Scan for the cell matching the given text and deliver its [x, y] coordinate at center. 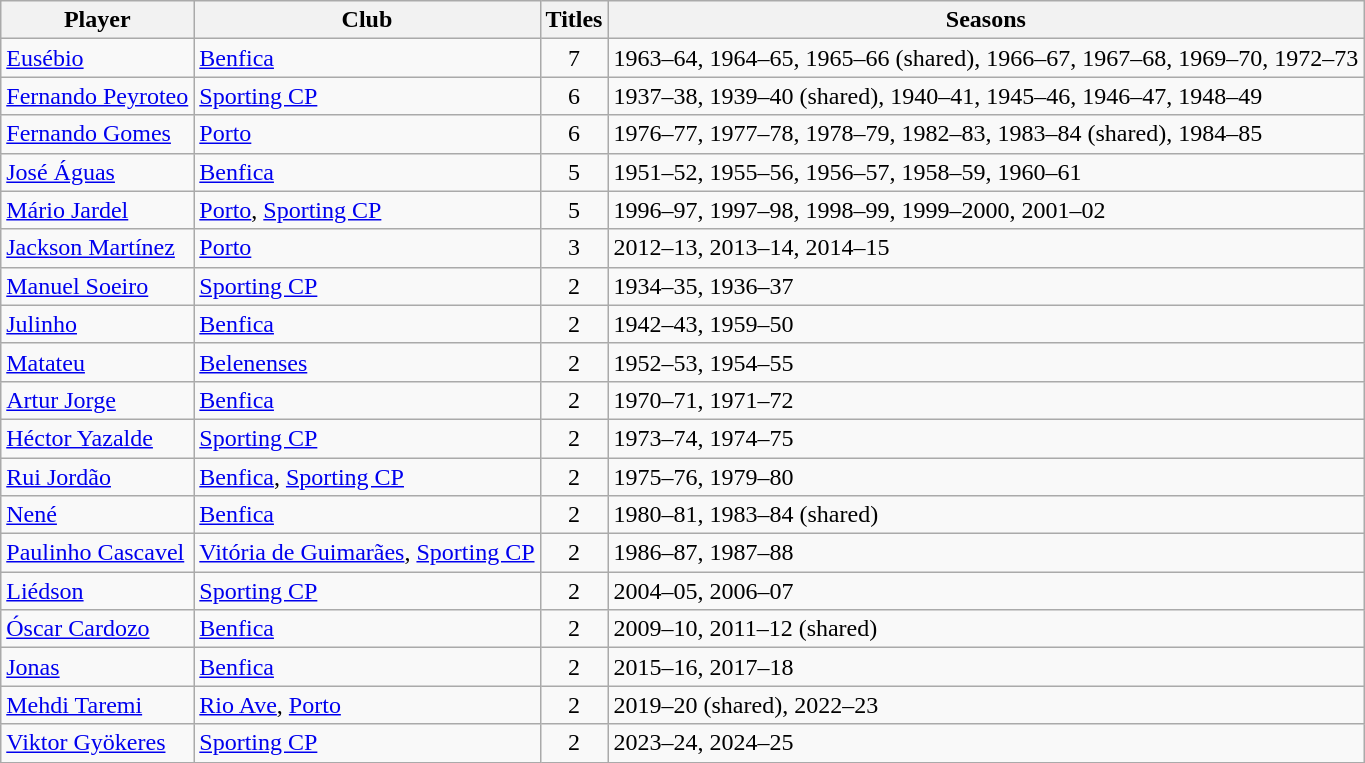
1951–52, 1955–56, 1956–57, 1958–59, 1960–61 [986, 172]
Eusébio [98, 58]
2015–16, 2017–18 [986, 667]
Player [98, 20]
2019–20 (shared), 2022–23 [986, 705]
3 [574, 248]
2012–13, 2013–14, 2014–15 [986, 248]
Belenenses [367, 362]
Club [367, 20]
1980–81, 1983–84 (shared) [986, 515]
1996–97, 1997–98, 1998–99, 1999–2000, 2001–02 [986, 210]
Jonas [98, 667]
2009–10, 2011–12 (shared) [986, 629]
Liédson [98, 591]
Óscar Cardozo [98, 629]
Manuel Soeiro [98, 286]
Benfica, Sporting CP [367, 477]
1937–38, 1939–40 (shared), 1940–41, 1945–46, 1946–47, 1948–49 [986, 96]
2023–24, 2024–25 [986, 743]
Nené [98, 515]
1942–43, 1959–50 [986, 324]
Artur Jorge [98, 400]
7 [574, 58]
Porto, Sporting CP [367, 210]
Mário Jardel [98, 210]
Viktor Gyökeres [98, 743]
1973–74, 1974–75 [986, 438]
1986–87, 1987–88 [986, 553]
Vitória de Guimarães, Sporting CP [367, 553]
Jackson Martínez [98, 248]
Rui Jordão [98, 477]
Titles [574, 20]
Paulinho Cascavel [98, 553]
1952–53, 1954–55 [986, 362]
José Águas [98, 172]
1975–76, 1979–80 [986, 477]
Fernando Gomes [98, 134]
1963–64, 1964–65, 1965–66 (shared), 1966–67, 1967–68, 1969–70, 1972–73 [986, 58]
Rio Ave, Porto [367, 705]
Mehdi Taremi [98, 705]
1934–35, 1936–37 [986, 286]
Julinho [98, 324]
Héctor Yazalde [98, 438]
Matateu [98, 362]
Seasons [986, 20]
1970–71, 1971–72 [986, 400]
2004–05, 2006–07 [986, 591]
1976–77, 1977–78, 1978–79, 1982–83, 1983–84 (shared), 1984–85 [986, 134]
Fernando Peyroteo [98, 96]
